Extract the [X, Y] coordinate from the center of the cell holding the provided text.  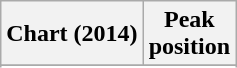
Peakposition [189, 34]
Chart (2014) [72, 34]
